Identify which cell holds the provided text, then report its [x, y] central coordinate. 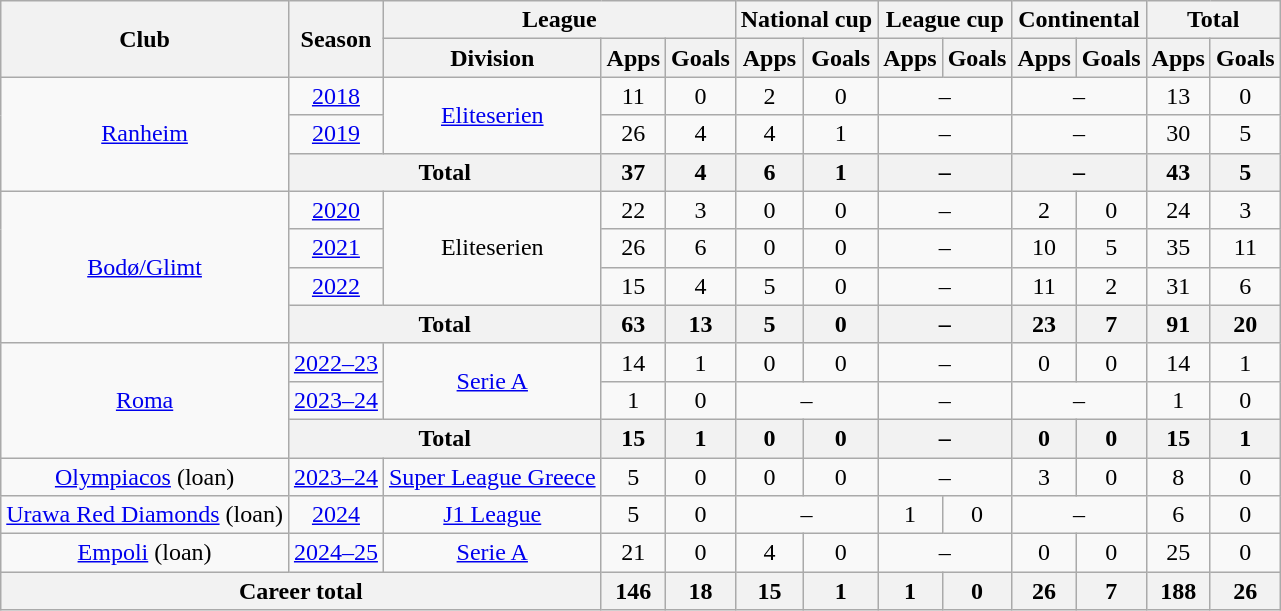
Urawa Red Diamonds (loan) [145, 515]
21 [633, 553]
22 [633, 210]
Roma [145, 400]
25 [1178, 553]
10 [1044, 248]
Empoli (loan) [145, 553]
National cup [806, 20]
2019 [336, 134]
2018 [336, 96]
Division [492, 58]
2022 [336, 286]
188 [1178, 591]
30 [1178, 134]
J1 League [492, 515]
Career total [301, 591]
Season [336, 39]
2024–25 [336, 553]
League cup [945, 20]
Ranheim [145, 134]
2022–23 [336, 362]
18 [701, 591]
2020 [336, 210]
2021 [336, 248]
2024 [336, 515]
Olympiacos (loan) [145, 477]
Super League Greece [492, 477]
63 [633, 324]
20 [1245, 324]
Club [145, 39]
8 [1178, 477]
37 [633, 172]
146 [633, 591]
23 [1044, 324]
35 [1178, 248]
League [559, 20]
Continental [1079, 20]
43 [1178, 172]
24 [1178, 210]
31 [1178, 286]
91 [1178, 324]
Bodø/Glimt [145, 267]
